Detect which cell encompasses the target text, then output its (X, Y) center coordinate. 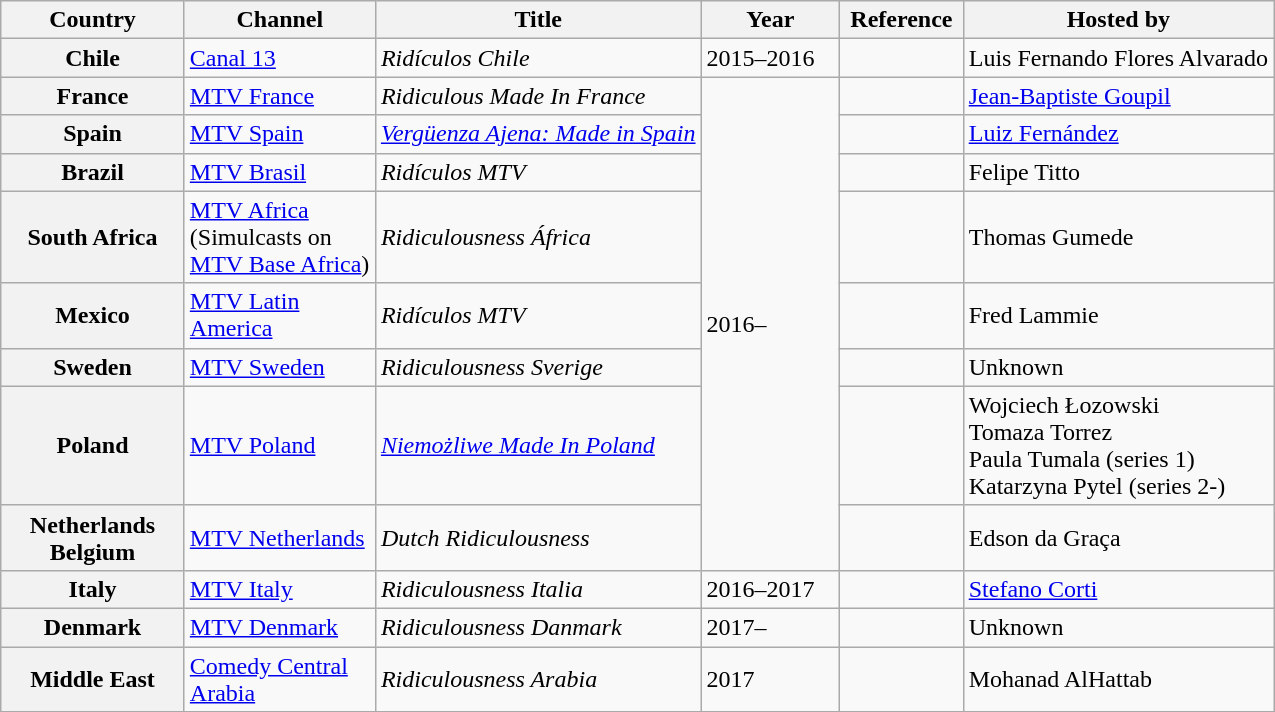
Ridículos Chile (538, 58)
2016– (770, 324)
NetherlandsBelgium (93, 538)
Niemożliwe Made In Poland (538, 446)
Chile (93, 58)
MTV Netherlands (280, 538)
Ridiculousness Sverige (538, 367)
MTV Spain (280, 134)
MTV Denmark (280, 627)
Wojciech ŁozowskiTomaza TorrezPaula Tumala (series 1)Katarzyna Pytel (series 2-) (1118, 446)
2017 (770, 678)
Sweden (93, 367)
Comedy Central Arabia (280, 678)
Luis Fernando Flores Alvarado (1118, 58)
MTV Brasil (280, 172)
Ridiculous Made In France (538, 96)
France (93, 96)
Hosted by (1118, 20)
2015–2016 (770, 58)
Country (93, 20)
Dutch Ridiculousness (538, 538)
Stefano Corti (1118, 589)
Italy (93, 589)
Fred Lammie (1118, 316)
Luiz Fernández (1118, 134)
Ridiculousness Arabia (538, 678)
Ridiculousness Danmark (538, 627)
Denmark (93, 627)
MTV Italy (280, 589)
MTV Africa (Simulcasts on MTV Base Africa) (280, 237)
Reference (902, 20)
Felipe Titto (1118, 172)
2017– (770, 627)
Spain (93, 134)
Vergüenza Ajena: Made in Spain (538, 134)
South Africa (93, 237)
Mexico (93, 316)
Brazil (93, 172)
Mohanad AlHattab (1118, 678)
Title (538, 20)
MTV Sweden (280, 367)
Ridiculousness África (538, 237)
MTV Latin America (280, 316)
MTV Poland (280, 446)
Channel (280, 20)
Middle East (93, 678)
Poland (93, 446)
Jean-Baptiste Goupil (1118, 96)
Canal 13 (280, 58)
Ridiculousness Italia (538, 589)
Edson da Graça (1118, 538)
2016–2017 (770, 589)
Thomas Gumede (1118, 237)
MTV France (280, 96)
Year (770, 20)
